Extract the (X, Y) coordinate from the center of the cell holding the provided text.  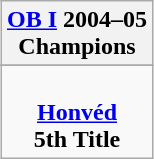
OB I 2004–05Champions (76, 34)
Honvéd5th Title (76, 112)
